Scan for the cell matching the given text and deliver its (x, y) coordinate at center. 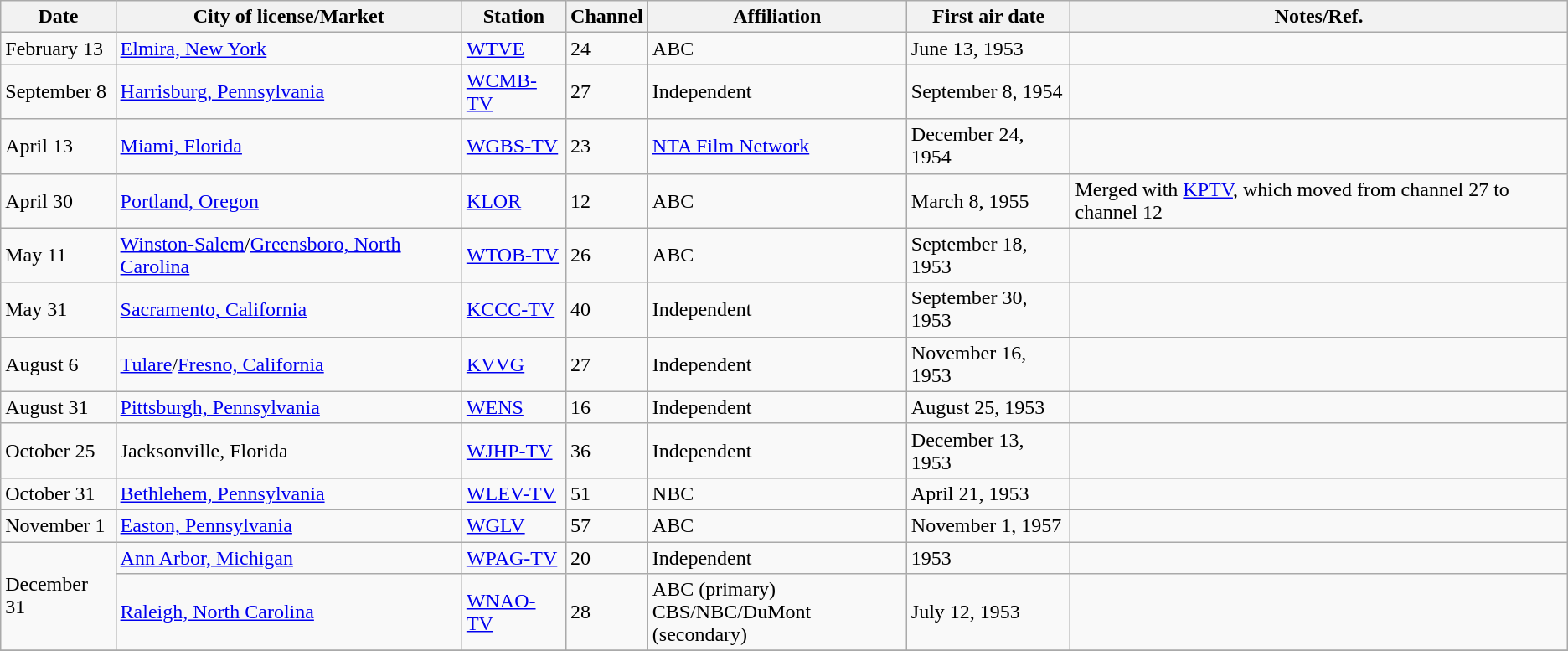
Portland, Oregon (288, 201)
Notes/Ref. (1318, 17)
Pittsburgh, Pennsylvania (288, 407)
September 8, 1954 (988, 92)
May 11 (59, 255)
WPAG-TV (513, 557)
Date (59, 17)
March 8, 1955 (988, 201)
September 30, 1953 (988, 310)
September 18, 1953 (988, 255)
WCMB-TV (513, 92)
August 6 (59, 364)
28 (607, 612)
December 31 (59, 596)
12 (607, 201)
August 31 (59, 407)
Miami, Florida (288, 146)
KVVG (513, 364)
NBC (777, 493)
20 (607, 557)
Affiliation (777, 17)
October 25 (59, 451)
57 (607, 525)
KCCC-TV (513, 310)
NTA Film Network (777, 146)
WGBS-TV (513, 146)
Raleigh, North Carolina (288, 612)
Easton, Pennsylvania (288, 525)
December 13, 1953 (988, 451)
November 1, 1957 (988, 525)
WJHP-TV (513, 451)
ABC (primary) CBS/NBC/DuMont (secondary) (777, 612)
WLEV-TV (513, 493)
Station (513, 17)
40 (607, 310)
Winston-Salem/Greensboro, North Carolina (288, 255)
Elmira, New York (288, 49)
April 30 (59, 201)
November 16, 1953 (988, 364)
36 (607, 451)
Merged with KPTV, which moved from channel 27 to channel 12 (1318, 201)
May 31 (59, 310)
Bethlehem, Pennsylvania (288, 493)
WGLV (513, 525)
November 1 (59, 525)
Tulare/Fresno, California (288, 364)
51 (607, 493)
23 (607, 146)
Jacksonville, Florida (288, 451)
1953 (988, 557)
26 (607, 255)
Ann Arbor, Michigan (288, 557)
First air date (988, 17)
Channel (607, 17)
WNAO-TV (513, 612)
April 21, 1953 (988, 493)
June 13, 1953 (988, 49)
September 8 (59, 92)
KLOR (513, 201)
24 (607, 49)
December 24, 1954 (988, 146)
16 (607, 407)
WTVE (513, 49)
April 13 (59, 146)
Sacramento, California (288, 310)
July 12, 1953 (988, 612)
Harrisburg, Pennsylvania (288, 92)
February 13 (59, 49)
October 31 (59, 493)
WTOB-TV (513, 255)
City of license/Market (288, 17)
WENS (513, 407)
August 25, 1953 (988, 407)
